For the text-containing cell, return its midpoint in (X, Y) coordinate format. 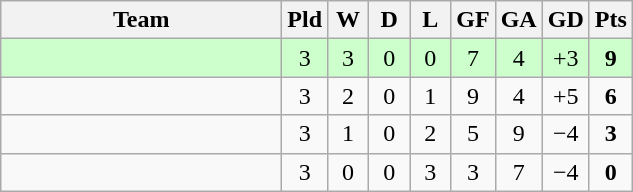
+3 (566, 58)
GF (473, 20)
L (430, 20)
GA (518, 20)
5 (473, 134)
Pts (610, 20)
D (390, 20)
6 (610, 96)
Pld (305, 20)
W (348, 20)
GD (566, 20)
Team (142, 20)
+5 (566, 96)
